Return the [x, y] coordinate for the center point of the cell that contains the specified text.  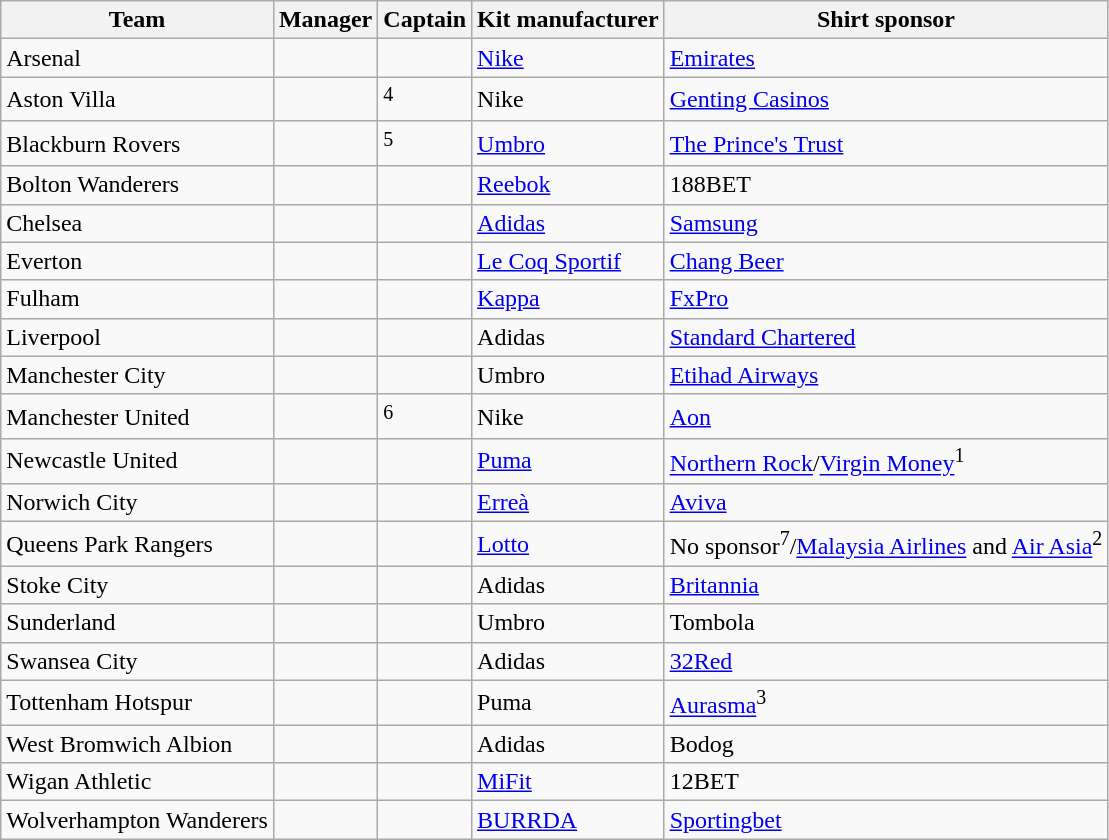
Stoke City [138, 585]
MiFit [568, 782]
West Bromwich Albion [138, 744]
Wolverhampton Wanderers [138, 820]
Tombola [886, 623]
The Prince's Trust [886, 144]
Newcastle United [138, 462]
4 [425, 100]
Fulham [138, 299]
Northern Rock/Virgin Money1 [886, 462]
Manchester City [138, 375]
Arsenal [138, 58]
Standard Chartered [886, 337]
Lotto [568, 544]
188BET [886, 185]
Captain [425, 20]
Norwich City [138, 502]
Kit manufacturer [568, 20]
Chang Beer [886, 261]
12BET [886, 782]
Emirates [886, 58]
Aon [886, 416]
Bolton Wanderers [138, 185]
Sunderland [138, 623]
Everton [138, 261]
Kappa [568, 299]
Britannia [886, 585]
Aviva [886, 502]
No sponsor7/Malaysia Airlines and Air Asia2 [886, 544]
Genting Casinos [886, 100]
Le Coq Sportif [568, 261]
Reebok [568, 185]
BURRDA [568, 820]
Liverpool [138, 337]
Team [138, 20]
Tottenham Hotspur [138, 702]
32Red [886, 661]
Shirt sponsor [886, 20]
Manager [325, 20]
FxPro [886, 299]
Aston Villa [138, 100]
Queens Park Rangers [138, 544]
Chelsea [138, 223]
Etihad Airways [886, 375]
6 [425, 416]
Sportingbet [886, 820]
Wigan Athletic [138, 782]
Blackburn Rovers [138, 144]
Swansea City [138, 661]
Bodog [886, 744]
Erreà [568, 502]
Samsung [886, 223]
Aurasma3 [886, 702]
5 [425, 144]
Manchester United [138, 416]
